Determine the [x, y] coordinate at the center of the cell enclosing the given text.  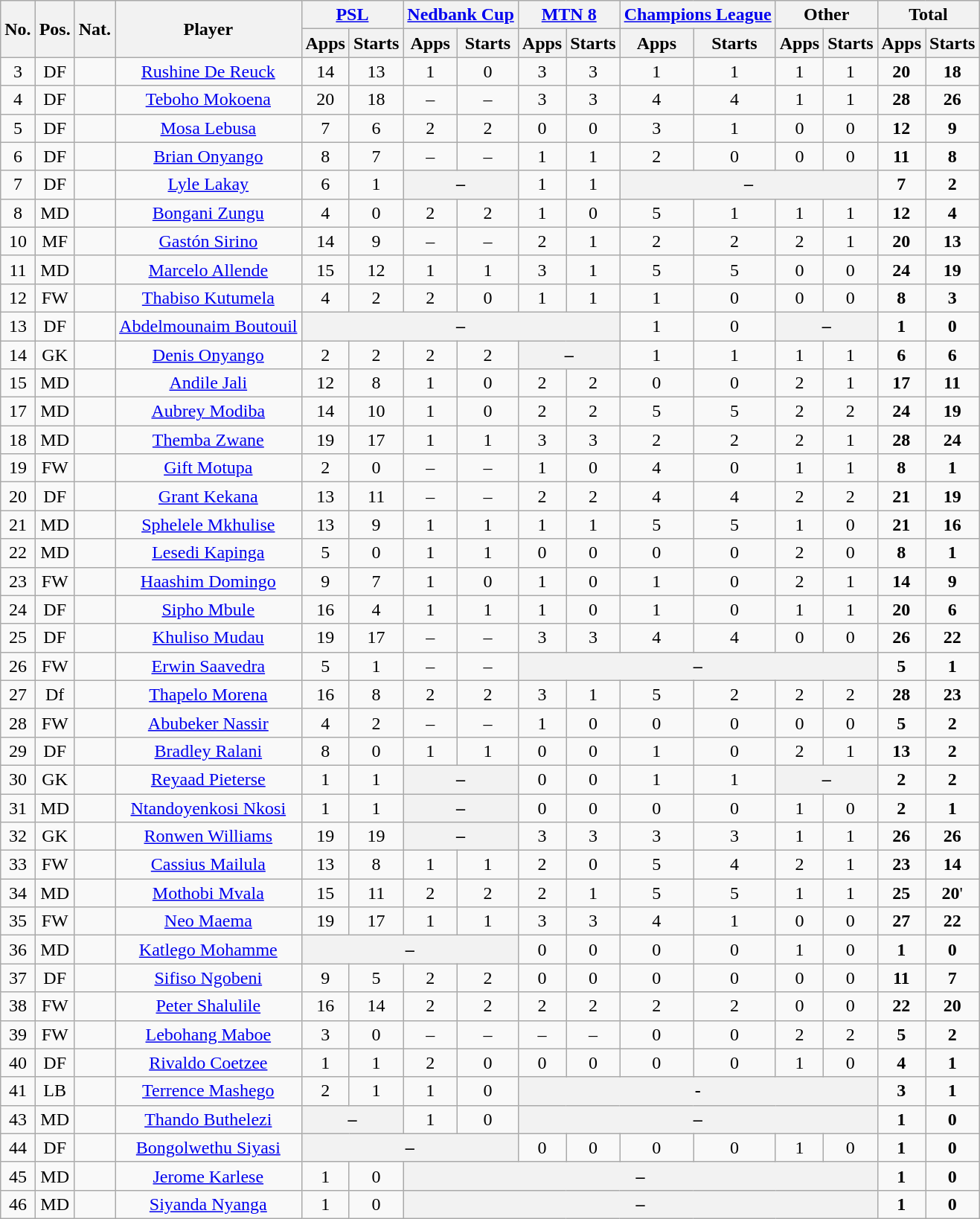
- [698, 1091]
Sifiso Ngobeni [208, 978]
38 [18, 1006]
Thabiso Kutumela [208, 298]
Haashim Domingo [208, 581]
34 [18, 893]
Bradley Ralani [208, 751]
46 [18, 1204]
Marcelo Allende [208, 269]
Andile Jali [208, 383]
Mosa Lebusa [208, 128]
20' [952, 893]
Ntandoyenkosi Nkosi [208, 807]
Player [208, 29]
33 [18, 865]
Khuliso Mudau [208, 638]
Rivaldo Coetzee [208, 1063]
Aubrey Modiba [208, 412]
Gastón Sirino [208, 241]
44 [18, 1148]
Mothobi Mvala [208, 893]
Abdelmounaim Boutouil [208, 326]
Bongani Zungu [208, 213]
LB [55, 1091]
Rushine De Reuck [208, 71]
Lesedi Kapinga [208, 553]
30 [18, 779]
MF [55, 241]
Ronwen Williams [208, 836]
Total [929, 15]
Bongolwethu Siyasi [208, 1148]
Thando Buthelezi [208, 1119]
No. [18, 29]
Brian Onyango [208, 156]
Nat. [95, 29]
Grant Kekana [208, 496]
Df [55, 694]
Siyanda Nyanga [208, 1204]
Denis Onyango [208, 355]
32 [18, 836]
Lyle Lakay [208, 185]
Katlego Mohamme [208, 950]
Sipho Mbule [208, 609]
43 [18, 1119]
Teboho Mokoena [208, 100]
Sphelele Mkhulise [208, 525]
Jerome Karlese [208, 1176]
Other [826, 15]
PSL [353, 15]
Erwin Saavedra [208, 666]
Themba Zwane [208, 440]
Lebohang Maboe [208, 1034]
Champions League [698, 15]
37 [18, 978]
MTN 8 [569, 15]
Thapelo Morena [208, 694]
35 [18, 921]
Neo Maema [208, 921]
31 [18, 807]
36 [18, 950]
Gift Motupa [208, 468]
Terrence Mashego [208, 1091]
40 [18, 1063]
Reyaad Pieterse [208, 779]
29 [18, 751]
Pos. [55, 29]
Cassius Mailula [208, 865]
41 [18, 1091]
Peter Shalulile [208, 1006]
Nedbank Cup [461, 15]
Abubeker Nassir [208, 723]
45 [18, 1176]
39 [18, 1034]
